Extract the (x, y) coordinate from the center of the cell holding the provided text.  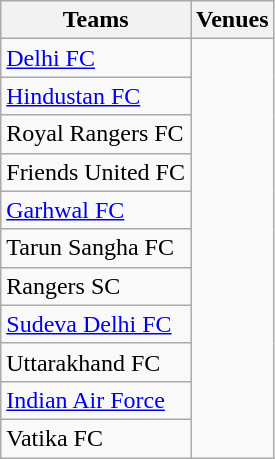
Royal Rangers FC (96, 134)
Rangers SC (96, 286)
Indian Air Force (96, 400)
Uttarakhand FC (96, 362)
Vatika FC (96, 438)
Garhwal FC (96, 210)
Friends United FC (96, 172)
Venues (232, 20)
Sudeva Delhi FC (96, 324)
Tarun Sangha FC (96, 248)
Teams (96, 20)
Delhi FC (96, 58)
Hindustan FC (96, 96)
